Output the [x, y] coordinate of the center of the cell containing the given text.  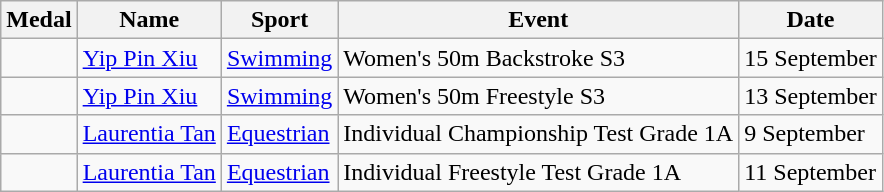
Women's 50m Backstroke S3 [538, 58]
Women's 50m Freestyle S3 [538, 96]
Individual Championship Test Grade 1A [538, 134]
Event [538, 20]
Sport [279, 20]
Medal [39, 20]
Individual Freestyle Test Grade 1A [538, 172]
11 September [811, 172]
Date [811, 20]
9 September [811, 134]
Name [149, 20]
15 September [811, 58]
13 September [811, 96]
